Capture the cell that displays the provided text and extract its [x, y] central coordinate. 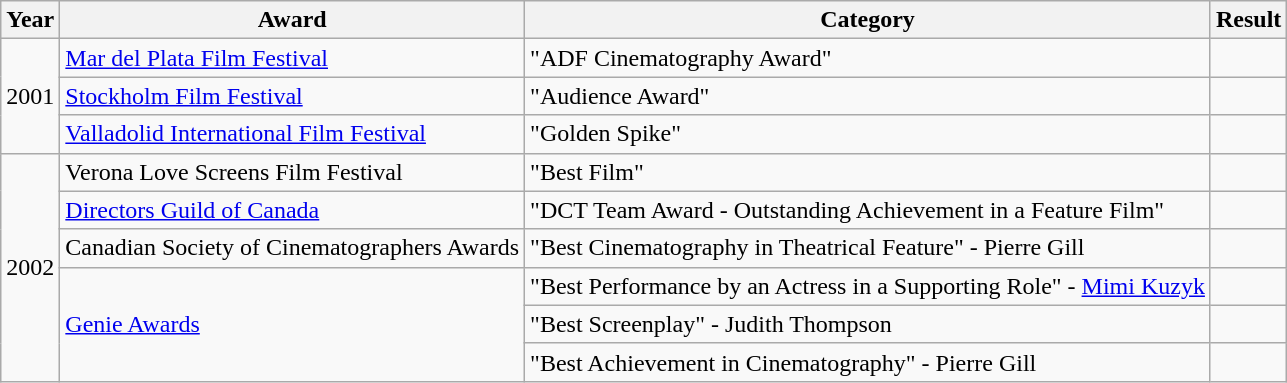
Valladolid International Film Festival [292, 134]
Mar del Plata Film Festival [292, 58]
Award [292, 20]
Category [868, 20]
"ADF Cinematography Award" [868, 58]
"Best Film" [868, 172]
Genie Awards [292, 324]
"Best Achievement in Cinematography" - Pierre Gill [868, 362]
Result [1248, 20]
2002 [30, 267]
"Golden Spike" [868, 134]
Canadian Society of Cinematographers Awards [292, 248]
"Best Cinematography in Theatrical Feature" - Pierre Gill [868, 248]
Year [30, 20]
"Audience Award" [868, 96]
"Best Screenplay" - Judith Thompson [868, 324]
"DCT Team Award - Outstanding Achievement in a Feature Film" [868, 210]
Directors Guild of Canada [292, 210]
Stockholm Film Festival [292, 96]
Verona Love Screens Film Festival [292, 172]
2001 [30, 96]
"Best Performance by an Actress in a Supporting Role" - Mimi Kuzyk [868, 286]
